From the cell containing the given text, extract its center point as [x, y] coordinate. 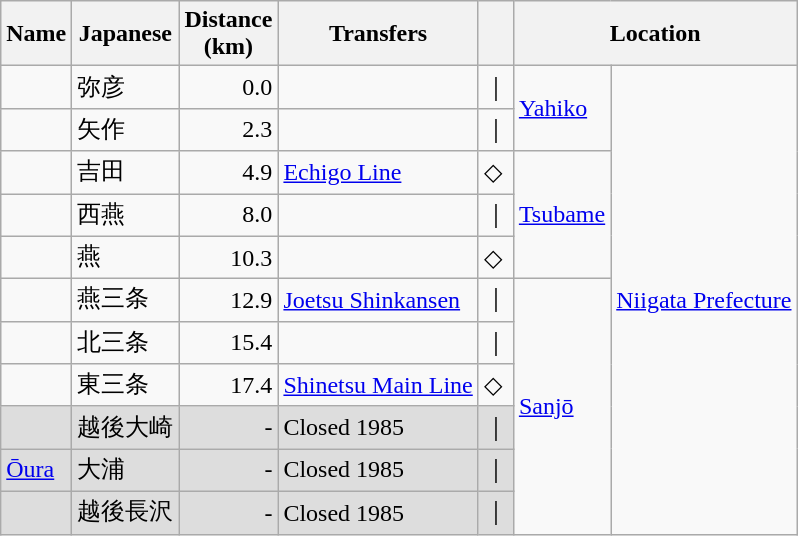
17.4 [228, 386]
西燕 [126, 216]
Niigata Prefecture [704, 300]
東三条 [126, 386]
Tsubame [562, 215]
燕三条 [126, 300]
越後大崎 [126, 428]
Japanese [126, 34]
15.4 [228, 342]
Location [655, 34]
Yahiko [562, 108]
Sanjō [562, 406]
4.9 [228, 172]
12.9 [228, 300]
0.0 [228, 88]
Joetsu Shinkansen [378, 300]
Echigo Line [378, 172]
大浦 [126, 470]
Ōura [36, 470]
吉田 [126, 172]
弥彦 [126, 88]
10.3 [228, 258]
Name [36, 34]
越後長沢 [126, 512]
矢作 [126, 130]
北三条 [126, 342]
2.3 [228, 130]
Shinetsu Main Line [378, 386]
Distance(km) [228, 34]
燕 [126, 258]
8.0 [228, 216]
Transfers [378, 34]
